Capture the cell that displays the provided text and extract its [X, Y] central coordinate. 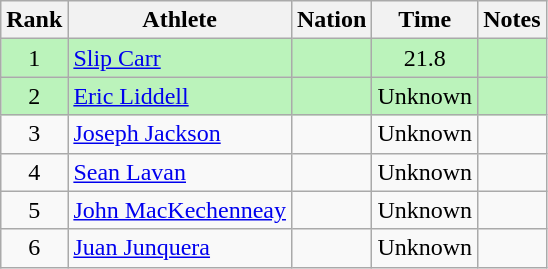
Joseph Jackson [180, 134]
Eric Liddell [180, 96]
5 [34, 210]
Sean Lavan [180, 172]
21.8 [425, 58]
Juan Junquera [180, 248]
4 [34, 172]
Slip Carr [180, 58]
Time [425, 20]
Rank [34, 20]
John MacKechenneay [180, 210]
Notes [512, 20]
6 [34, 248]
1 [34, 58]
2 [34, 96]
Nation [331, 20]
Athlete [180, 20]
3 [34, 134]
